Provide the [x, y] coordinate of the cell's center where the given text is located.  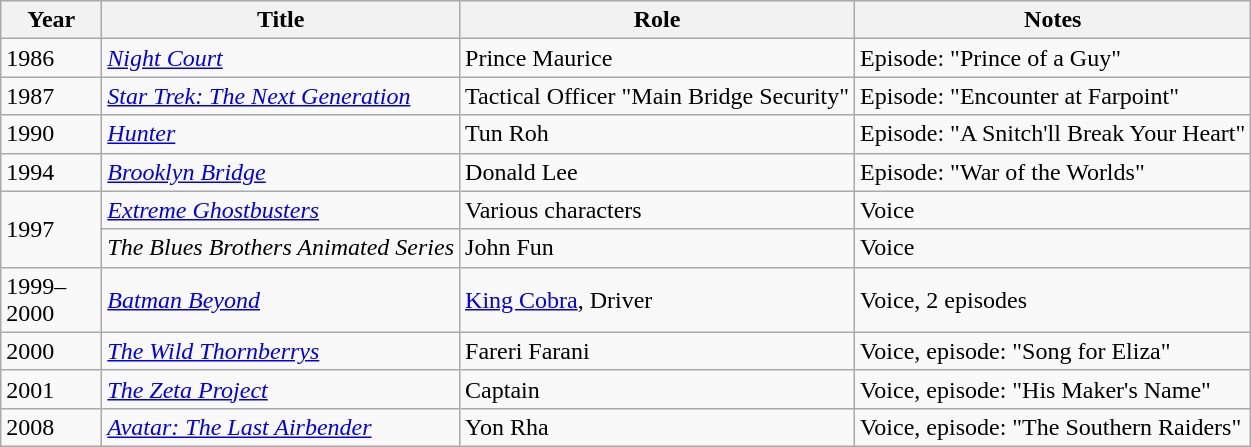
Episode: "Encounter at Farpoint" [1053, 96]
The Zeta Project [281, 389]
1994 [52, 172]
John Fun [658, 248]
2001 [52, 389]
1987 [52, 96]
Hunter [281, 134]
Voice, episode: "The Southern Raiders" [1053, 427]
Tun Roh [658, 134]
Star Trek: The Next Generation [281, 96]
Voice, episode: "Song for Eliza" [1053, 351]
Notes [1053, 20]
Fareri Farani [658, 351]
King Cobra, Driver [658, 300]
The Wild Thornberrys [281, 351]
The Blues Brothers Animated Series [281, 248]
Episode: "War of the Worlds" [1053, 172]
Voice, episode: "His Maker's Name" [1053, 389]
1997 [52, 229]
Night Court [281, 58]
Donald Lee [658, 172]
Brooklyn Bridge [281, 172]
Captain [658, 389]
1990 [52, 134]
Avatar: The Last Airbender [281, 427]
Extreme Ghostbusters [281, 210]
2000 [52, 351]
Voice, 2 episodes [1053, 300]
Year [52, 20]
Role [658, 20]
Episode: "A Snitch'll Break Your Heart" [1053, 134]
Yon Rha [658, 427]
1986 [52, 58]
Batman Beyond [281, 300]
Various characters [658, 210]
Title [281, 20]
Tactical Officer "Main Bridge Security" [658, 96]
Prince Maurice [658, 58]
Episode: "Prince of a Guy" [1053, 58]
2008 [52, 427]
1999–2000 [52, 300]
